From the cell containing the given text, extract its center point as (X, Y) coordinate. 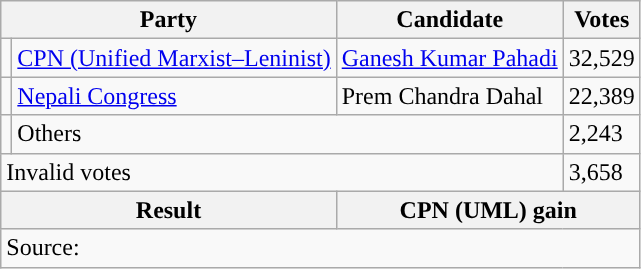
Invalid votes (282, 172)
Source: (321, 248)
Result (168, 210)
Prem Chandra Dahal (450, 96)
CPN (UML) gain (488, 210)
2,243 (602, 134)
Nepali Congress (174, 96)
CPN (Unified Marxist–Leninist) (174, 58)
22,389 (602, 96)
Ganesh Kumar Pahadi (450, 58)
Candidate (450, 20)
32,529 (602, 58)
3,658 (602, 172)
Party (168, 20)
Votes (602, 20)
Others (288, 134)
